Output the (X, Y) coordinate of the center of the cell containing the given text.  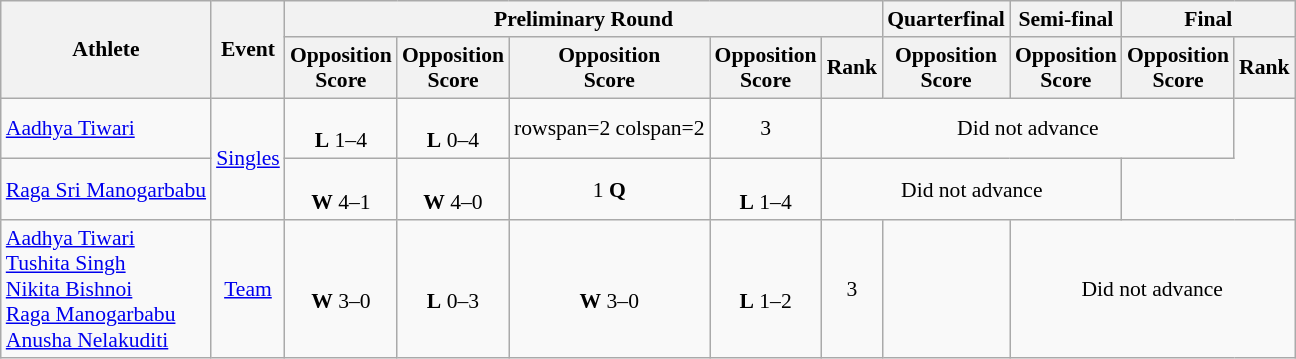
Final (1208, 19)
1 Q (610, 190)
Preliminary Round (584, 19)
Team (248, 289)
Event (248, 50)
Athlete (106, 50)
Singles (248, 159)
Aadhya Tiwari (106, 128)
rowspan=2 colspan=2 (610, 128)
W 4–1 (341, 190)
L 0–4 (453, 128)
L 1–2 (766, 289)
Aadhya TiwariTushita SinghNikita BishnoiRaga ManogarbabuAnusha Nelakuditi (106, 289)
Raga Sri Manogarbabu (106, 190)
Semi-final (1066, 19)
Quarterfinal (946, 19)
L 0–3 (453, 289)
W 4–0 (453, 190)
